Capture the cell that displays the provided text and extract its (x, y) central coordinate. 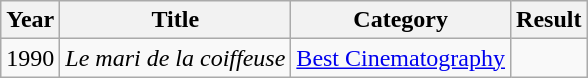
Le mari de la coiffeuse (176, 58)
Category (401, 20)
Result (549, 20)
Title (176, 20)
Best Cinematography (401, 58)
1990 (30, 58)
Year (30, 20)
